Extract the (x, y) coordinate from the center of the cell holding the provided text.  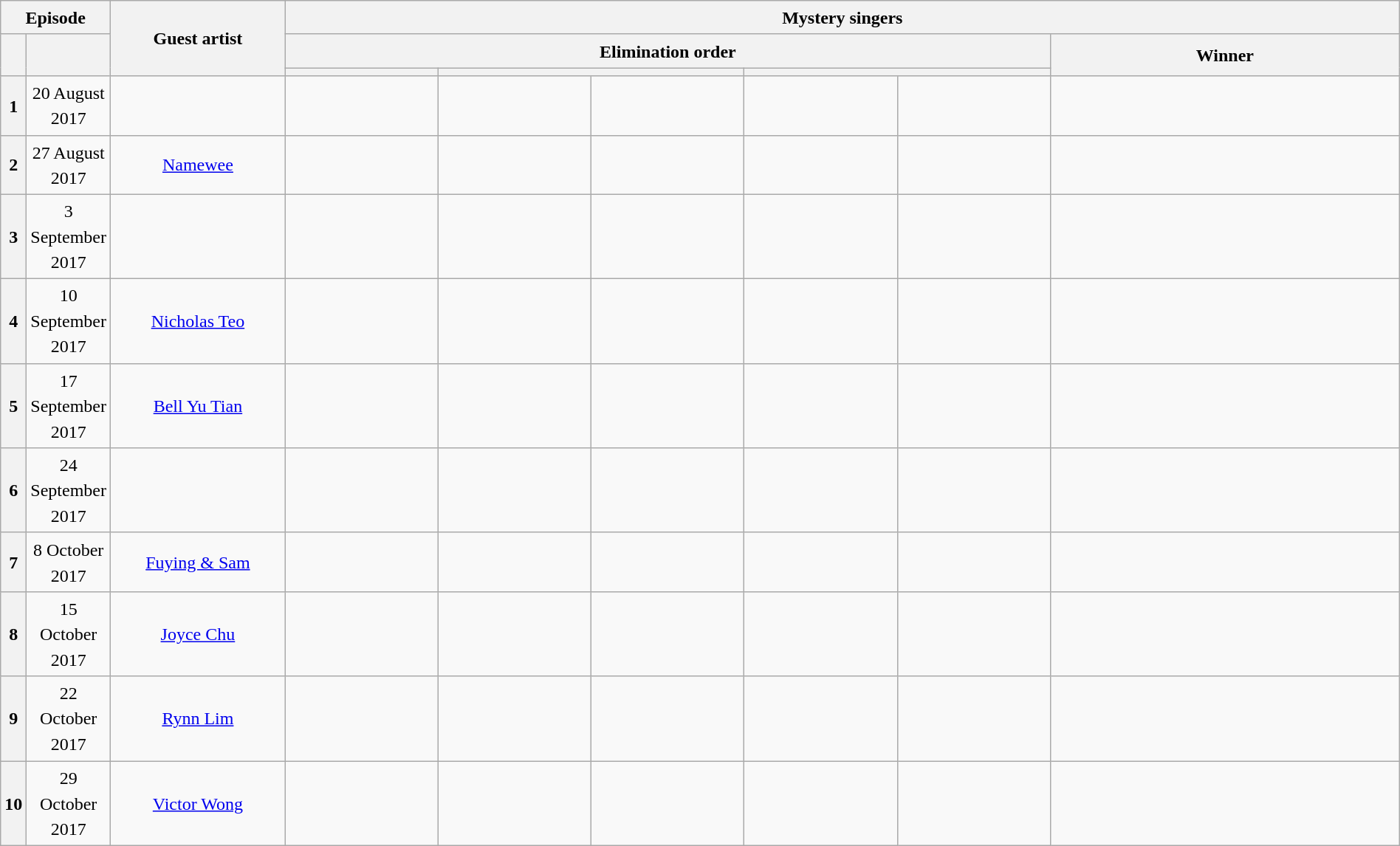
15 October 2017 (69, 633)
6 (13, 490)
Bell Yu Tian (198, 406)
17 September 2017 (69, 406)
Guest artist (198, 38)
22 October 2017 (69, 719)
20 August 2017 (69, 106)
Fuying & Sam (198, 562)
7 (13, 562)
3 (13, 236)
Elimination order (668, 51)
1 (13, 106)
8 (13, 633)
10 September 2017 (69, 322)
Winner (1224, 55)
Namewee (198, 165)
4 (13, 322)
24 September 2017 (69, 490)
5 (13, 406)
Rynn Lim (198, 719)
3 September 2017 (69, 236)
29 October 2017 (69, 803)
9 (13, 719)
Victor Wong (198, 803)
Mystery singers (842, 18)
Episode (56, 18)
10 (13, 803)
Joyce Chu (198, 633)
27 August 2017 (69, 165)
Nicholas Teo (198, 322)
8 October 2017 (69, 562)
2 (13, 165)
